Search for the cell housing the specified text and yield its [x, y] center coordinate. 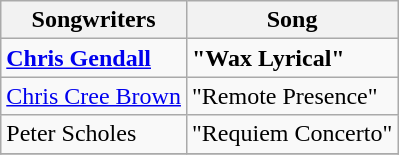
Chris Cree Brown [94, 96]
"Remote Presence" [292, 96]
Song [292, 20]
Peter Scholes [94, 134]
Songwriters [94, 20]
"Requiem Concerto" [292, 134]
"Wax Lyrical" [292, 58]
Chris Gendall [94, 58]
